Extract the [X, Y] coordinate from the center of the cell holding the provided text.  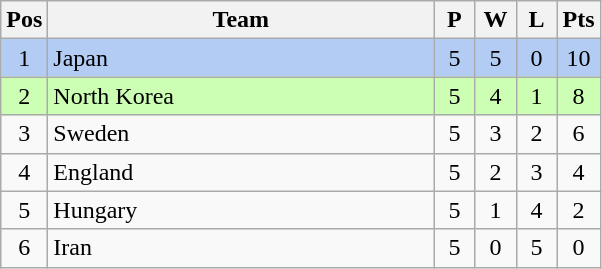
England [241, 172]
Team [241, 20]
10 [578, 58]
8 [578, 96]
L [536, 20]
Pos [24, 20]
W [496, 20]
P [454, 20]
Sweden [241, 134]
Japan [241, 58]
Hungary [241, 210]
Iran [241, 248]
Pts [578, 20]
North Korea [241, 96]
